Find where the given text appears and provide that cell's center as [X, Y] coordinate. 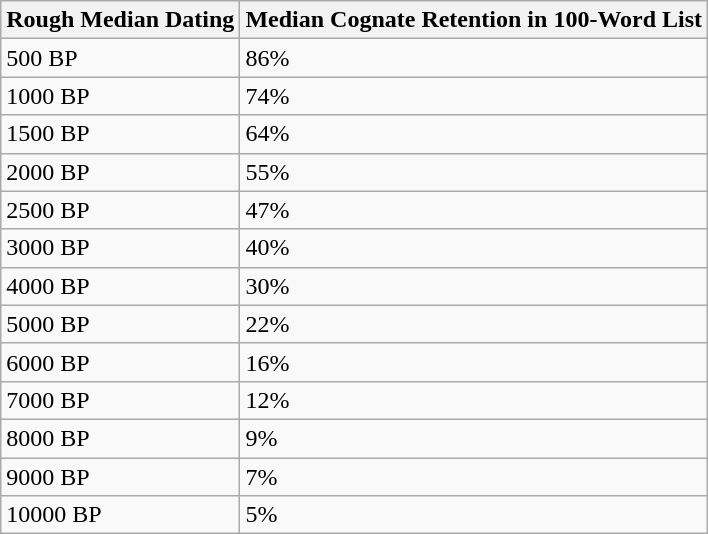
7% [474, 477]
9000 BP [120, 477]
30% [474, 286]
16% [474, 362]
8000 BP [120, 438]
9% [474, 438]
Median Cognate Retention in 100-Word List [474, 20]
64% [474, 134]
12% [474, 400]
2000 BP [120, 172]
1500 BP [120, 134]
10000 BP [120, 515]
74% [474, 96]
1000 BP [120, 96]
6000 BP [120, 362]
22% [474, 324]
500 BP [120, 58]
Rough Median Dating [120, 20]
86% [474, 58]
5000 BP [120, 324]
4000 BP [120, 286]
2500 BP [120, 210]
55% [474, 172]
7000 BP [120, 400]
40% [474, 248]
5% [474, 515]
3000 BP [120, 248]
47% [474, 210]
